Output the [x, y] coordinate of the center of the cell containing the given text.  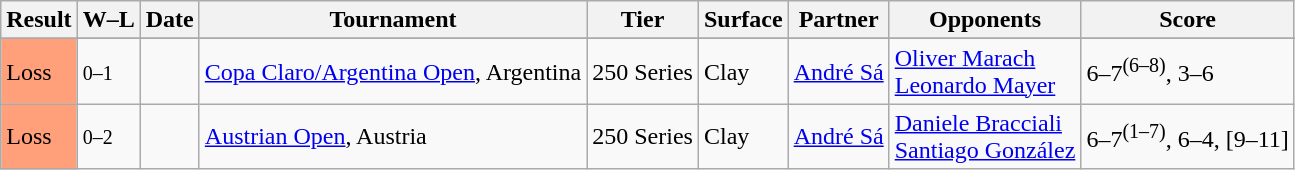
6–7(1–7), 6–4, [9–11] [1188, 136]
Surface [743, 20]
Tier [643, 20]
W–L [108, 20]
Tournament [392, 20]
Score [1188, 20]
Result [39, 20]
Opponents [985, 20]
Copa Claro/Argentina Open, Argentina [392, 72]
Partner [838, 20]
Oliver Marach Leonardo Mayer [985, 72]
6–7(6–8), 3–6 [1188, 72]
Date [170, 20]
Daniele Bracciali Santiago González [985, 136]
0–1 [108, 72]
Austrian Open, Austria [392, 136]
0–2 [108, 136]
